Scan for the cell matching the given text and deliver its (X, Y) coordinate at center. 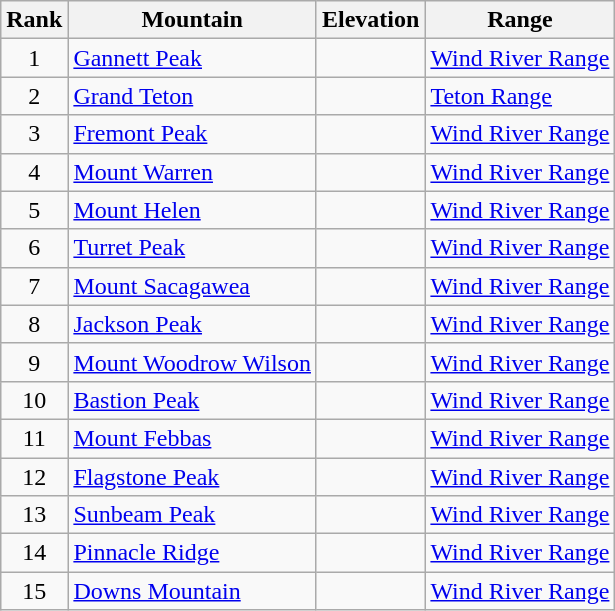
Range (520, 20)
8 (34, 324)
Teton Range (520, 96)
Gannett Peak (192, 58)
5 (34, 210)
6 (34, 248)
15 (34, 591)
Fremont Peak (192, 134)
Sunbeam Peak (192, 515)
Downs Mountain (192, 591)
10 (34, 400)
7 (34, 286)
Elevation (370, 20)
2 (34, 96)
Mountain (192, 20)
Grand Teton (192, 96)
14 (34, 553)
11 (34, 438)
Bastion Peak (192, 400)
Mount Helen (192, 210)
12 (34, 477)
1 (34, 58)
Turret Peak (192, 248)
Mount Warren (192, 172)
Mount Woodrow Wilson (192, 362)
13 (34, 515)
9 (34, 362)
Mount Febbas (192, 438)
Flagstone Peak (192, 477)
Pinnacle Ridge (192, 553)
Jackson Peak (192, 324)
Rank (34, 20)
3 (34, 134)
4 (34, 172)
Mount Sacagawea (192, 286)
